Extract the (X, Y) coordinate from the center of the cell holding the provided text.  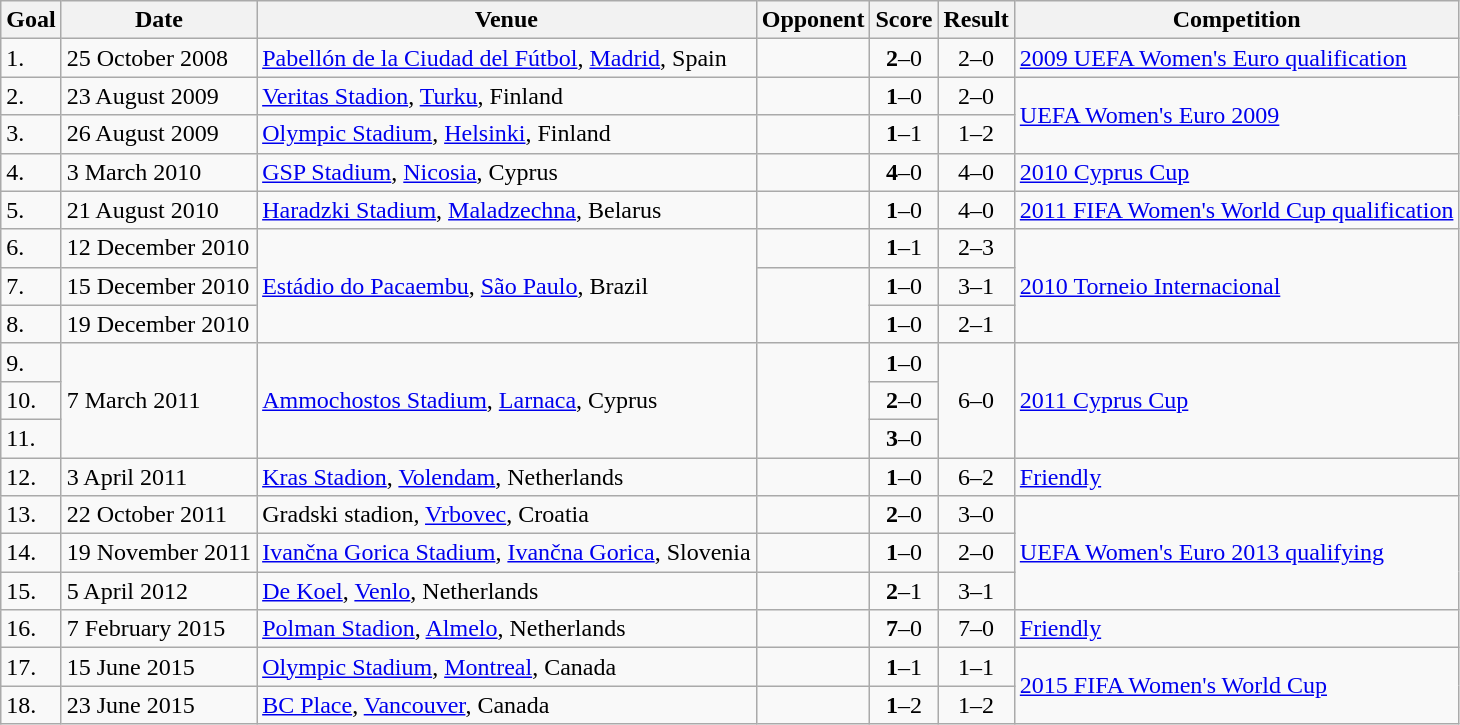
2009 UEFA Women's Euro qualification (1236, 58)
Date (158, 20)
2010 Cyprus Cup (1236, 172)
Haradzki Stadium, Maladzechna, Belarus (507, 210)
1. (31, 58)
22 October 2011 (158, 515)
25 October 2008 (158, 58)
6–0 (976, 400)
5 April 2012 (158, 591)
18. (31, 705)
15. (31, 591)
Olympic Stadium, Montreal, Canada (507, 667)
3 March 2010 (158, 172)
21 August 2010 (158, 210)
Veritas Stadion, Turku, Finland (507, 96)
Result (976, 20)
9. (31, 362)
13. (31, 515)
2–3 (976, 248)
10. (31, 400)
Opponent (813, 20)
15 December 2010 (158, 286)
Polman Stadion, Almelo, Netherlands (507, 629)
Pabellón de la Ciudad del Fútbol, Madrid, Spain (507, 58)
19 November 2011 (158, 553)
23 August 2009 (158, 96)
GSP Stadium, Nicosia, Cyprus (507, 172)
17. (31, 667)
26 August 2009 (158, 134)
UEFA Women's Euro 2009 (1236, 115)
14. (31, 553)
23 June 2015 (158, 705)
3. (31, 134)
12. (31, 477)
Venue (507, 20)
Olympic Stadium, Helsinki, Finland (507, 134)
BC Place, Vancouver, Canada (507, 705)
19 December 2010 (158, 324)
2015 FIFA Women's World Cup (1236, 686)
16. (31, 629)
8. (31, 324)
Gradski stadion, Vrbovec, Croatia (507, 515)
2. (31, 96)
11. (31, 438)
15 June 2015 (158, 667)
4. (31, 172)
7. (31, 286)
6–2 (976, 477)
12 December 2010 (158, 248)
7 March 2011 (158, 400)
De Koel, Venlo, Netherlands (507, 591)
Competition (1236, 20)
Estádio do Pacaembu, São Paulo, Brazil (507, 286)
3 April 2011 (158, 477)
Kras Stadion, Volendam, Netherlands (507, 477)
2011 FIFA Women's World Cup qualification (1236, 210)
7 February 2015 (158, 629)
Score (904, 20)
Ivančna Gorica Stadium, Ivančna Gorica, Slovenia (507, 553)
2010 Torneio Internacional (1236, 286)
6. (31, 248)
UEFA Women's Euro 2013 qualifying (1236, 553)
Goal (31, 20)
5. (31, 210)
2011 Cyprus Cup (1236, 400)
Ammochostos Stadium, Larnaca, Cyprus (507, 400)
